Pinpoint the cell where the given text exists, returning its [X, Y] midpoint coordinate. 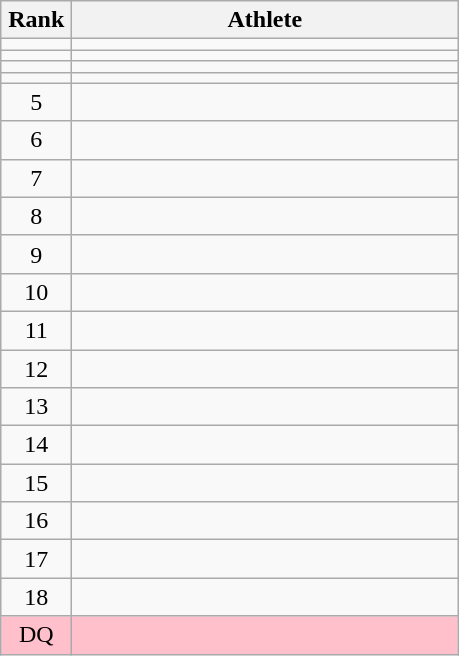
5 [36, 102]
12 [36, 369]
14 [36, 445]
Rank [36, 20]
7 [36, 178]
Athlete [265, 20]
13 [36, 407]
16 [36, 521]
DQ [36, 635]
15 [36, 483]
11 [36, 330]
17 [36, 559]
9 [36, 254]
8 [36, 216]
10 [36, 292]
6 [36, 140]
18 [36, 597]
